Locate the cell with the specified text and output its (x, y) center coordinate. 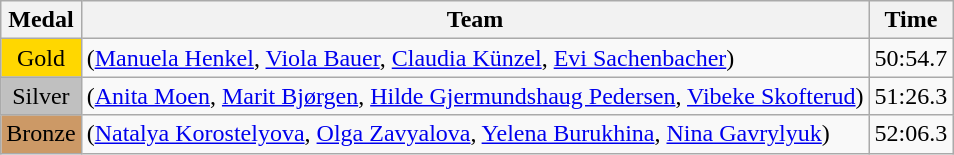
Bronze (41, 134)
Gold (41, 58)
Medal (41, 20)
51:26.3 (911, 96)
52:06.3 (911, 134)
Silver (41, 96)
(Manuela Henkel, Viola Bauer, Claudia Künzel, Evi Sachenbacher) (475, 58)
(Anita Moen, Marit Bjørgen, Hilde Gjermundshaug Pedersen, Vibeke Skofterud) (475, 96)
Team (475, 20)
Time (911, 20)
50:54.7 (911, 58)
(Natalya Korostelyova, Olga Zavyalova, Yelena Burukhina, Nina Gavrylyuk) (475, 134)
